Return [x, y] of the center of cell containing provided text 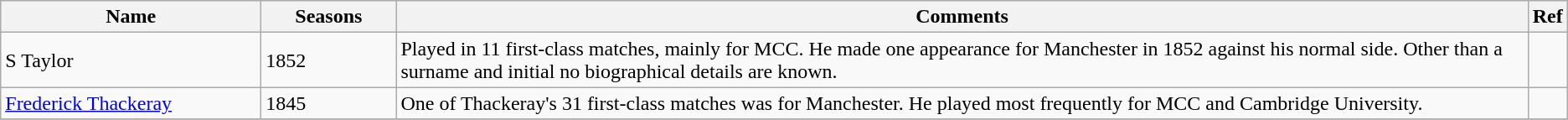
1845 [328, 103]
Ref [1548, 17]
S Taylor [131, 60]
One of Thackeray's 31 first-class matches was for Manchester. He played most frequently for MCC and Cambridge University. [962, 103]
Frederick Thackeray [131, 103]
Comments [962, 17]
Name [131, 17]
1852 [328, 60]
Seasons [328, 17]
